Identify which cell holds the provided text, then report its (X, Y) central coordinate. 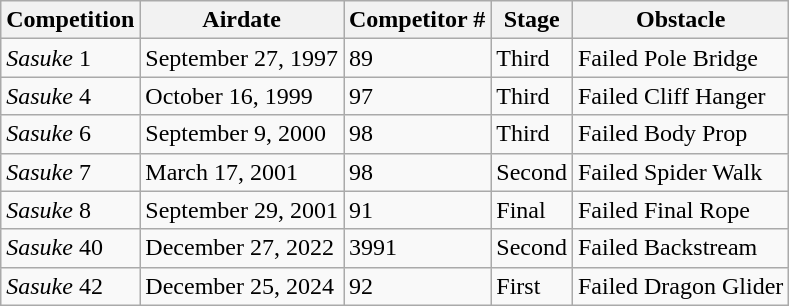
Competition (70, 20)
Airdate (242, 20)
Competitor # (418, 20)
Failed Backstream (680, 248)
91 (418, 210)
September 29, 2001 (242, 210)
Sasuke 40 (70, 248)
97 (418, 96)
Failed Pole Bridge (680, 58)
September 9, 2000 (242, 134)
Sasuke 1 (70, 58)
First (532, 286)
Obstacle (680, 20)
89 (418, 58)
3991 (418, 248)
Sasuke 42 (70, 286)
December 25, 2024 (242, 286)
Sasuke 7 (70, 172)
Sasuke 4 (70, 96)
Failed Spider Walk (680, 172)
Failed Body Prop (680, 134)
Failed Final Rope (680, 210)
Sasuke 8 (70, 210)
October 16, 1999 (242, 96)
92 (418, 286)
Stage (532, 20)
September 27, 1997 (242, 58)
Failed Dragon Glider (680, 286)
Sasuke 6 (70, 134)
March 17, 2001 (242, 172)
Failed Cliff Hanger (680, 96)
Final (532, 210)
December 27, 2022 (242, 248)
